Output the [X, Y] coordinate of the center of the cell containing the given text.  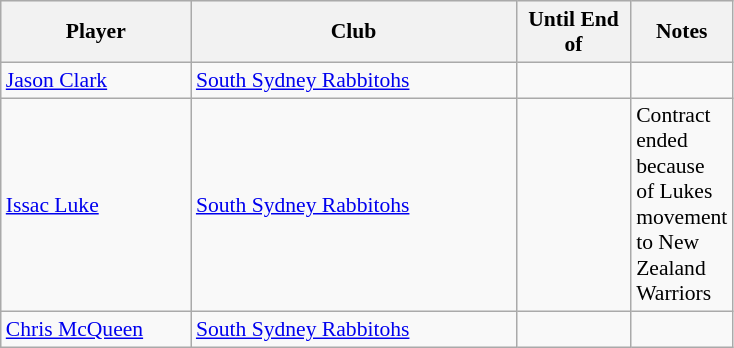
Chris McQueen [96, 330]
Notes [682, 32]
Until End of [574, 32]
Club [354, 32]
Contract ended because of Lukes movement to New Zealand Warriors [682, 205]
Issac Luke [96, 205]
Jason Clark [96, 80]
Player [96, 32]
